Detect which cell encompasses the target text, then output its (X, Y) center coordinate. 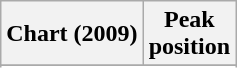
Chart (2009) (72, 34)
Peak position (189, 34)
